Extract the [x, y] coordinate from the center of the cell holding the provided text.  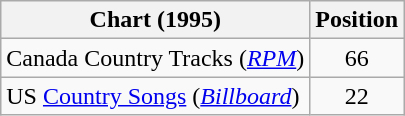
Canada Country Tracks (RPM) [156, 58]
Chart (1995) [156, 20]
Position [357, 20]
66 [357, 58]
22 [357, 96]
US Country Songs (Billboard) [156, 96]
